Provide the (X, Y) coordinate of the cell's center where the given text is located.  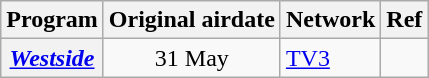
Network (330, 20)
Ref (404, 20)
Westside (52, 58)
Original airdate (192, 20)
Program (52, 20)
TV3 (330, 58)
31 May (192, 58)
